Return the (x, y) coordinate for the center point of the cell that contains the specified text.  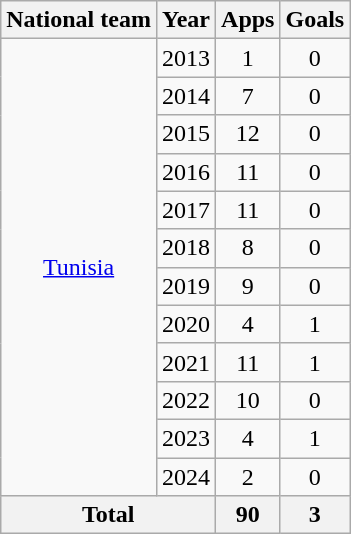
Goals (315, 20)
2017 (186, 210)
7 (248, 96)
Year (186, 20)
2013 (186, 58)
2016 (186, 172)
Apps (248, 20)
2014 (186, 96)
2 (248, 477)
2022 (186, 400)
2023 (186, 438)
2020 (186, 324)
12 (248, 134)
2018 (186, 248)
2019 (186, 286)
10 (248, 400)
2015 (186, 134)
2021 (186, 362)
9 (248, 286)
Total (108, 515)
Tunisia (79, 268)
2024 (186, 477)
8 (248, 248)
National team (79, 20)
3 (315, 515)
90 (248, 515)
